Output the (x, y) coordinate of the center of the cell containing the given text.  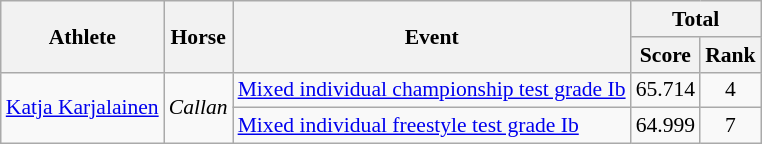
Horse (198, 36)
Callan (198, 108)
65.714 (666, 90)
64.999 (666, 126)
Rank (730, 55)
Event (432, 36)
Score (666, 55)
4 (730, 90)
Katja Karjalainen (82, 108)
Mixed individual freestyle test grade Ib (432, 126)
7 (730, 126)
Mixed individual championship test grade Ib (432, 90)
Total (696, 19)
Athlete (82, 36)
